Extract the [X, Y] coordinate from the center of the cell holding the provided text.  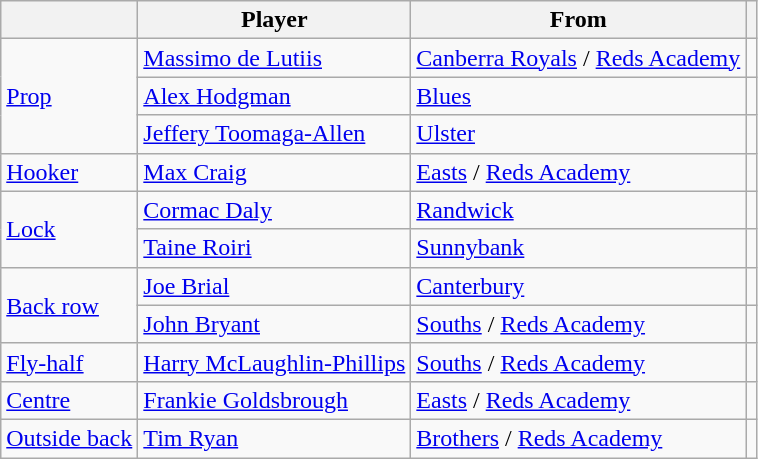
John Bryant [274, 324]
Fly-half [70, 362]
Back row [70, 305]
Canberra Royals / Reds Academy [578, 58]
Harry McLaughlin-Phillips [274, 362]
Massimo de Lutiis [274, 58]
Player [274, 20]
Jeffery Toomaga-Allen [274, 134]
Cormac Daly [274, 210]
Outside back [70, 438]
Joe Brial [274, 286]
Tim Ryan [274, 438]
Blues [578, 96]
Randwick [578, 210]
From [578, 20]
Max Craig [274, 172]
Taine Roiri [274, 248]
Canterbury [578, 286]
Sunnybank [578, 248]
Lock [70, 229]
Hooker [70, 172]
Brothers / Reds Academy [578, 438]
Centre [70, 400]
Prop [70, 96]
Frankie Goldsbrough [274, 400]
Alex Hodgman [274, 96]
Ulster [578, 134]
